Scan for the cell matching the given text and deliver its [x, y] coordinate at center. 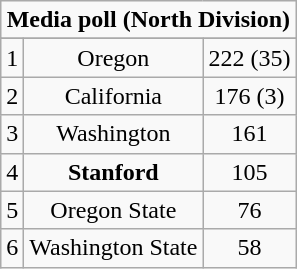
176 (3) [250, 96]
161 [250, 134]
Washington [114, 134]
4 [12, 172]
6 [12, 248]
2 [12, 96]
58 [250, 248]
222 (35) [250, 58]
Washington State [114, 248]
105 [250, 172]
Media poll (North Division) [148, 20]
1 [12, 58]
5 [12, 210]
76 [250, 210]
Oregon State [114, 210]
Oregon [114, 58]
California [114, 96]
Stanford [114, 172]
3 [12, 134]
